Extract the (X, Y) coordinate from the center of the cell holding the provided text.  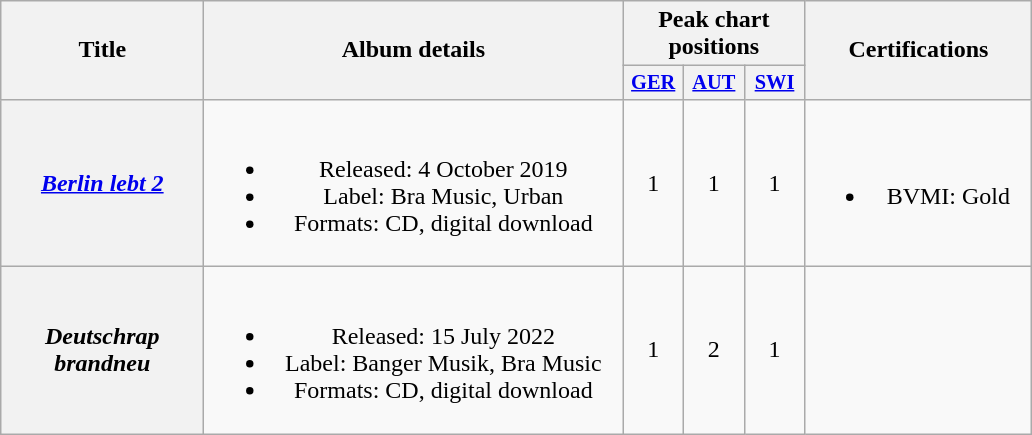
BVMI: Gold (918, 182)
Title (102, 50)
Album details (414, 50)
GER (654, 83)
Deutschrap brandneu (102, 350)
AUT (714, 83)
SWI (774, 83)
Berlin lebt 2 (102, 182)
Released: 15 July 2022Label: Banger Musik, Bra MusicFormats: CD, digital download (414, 350)
Peak chart positions (714, 34)
Certifications (918, 50)
2 (714, 350)
Released: 4 October 2019Label: Bra Music, UrbanFormats: CD, digital download (414, 182)
